Return (X, Y) of the center of cell containing provided text 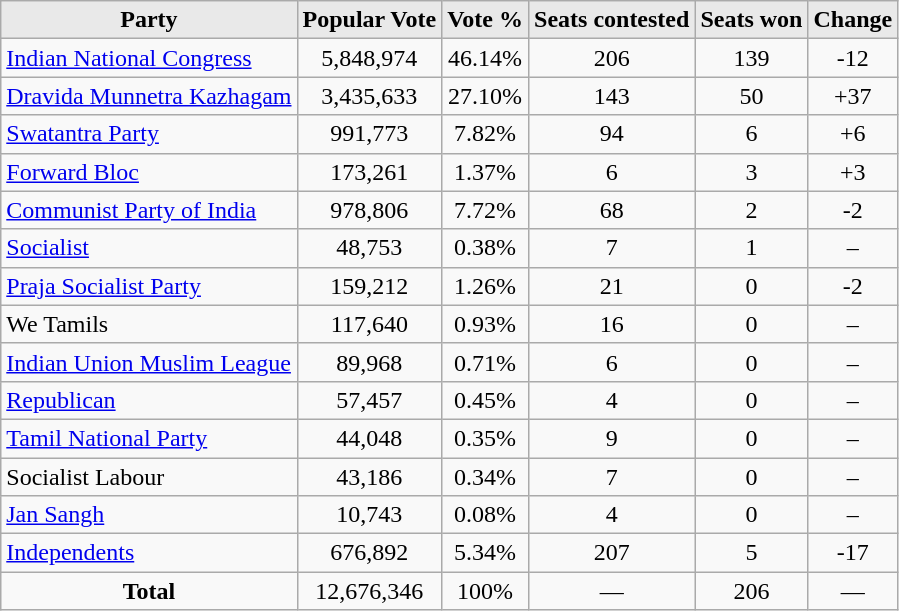
117,640 (370, 324)
0.34% (486, 477)
10,743 (370, 515)
Jan Sangh (149, 515)
1 (752, 248)
48,753 (370, 248)
Popular Vote (370, 20)
Tamil National Party (149, 438)
44,048 (370, 438)
100% (486, 591)
Republican (149, 400)
68 (612, 210)
676,892 (370, 553)
0.93% (486, 324)
159,212 (370, 286)
89,968 (370, 362)
Seats won (752, 20)
+37 (853, 96)
991,773 (370, 134)
1.26% (486, 286)
5,848,974 (370, 58)
173,261 (370, 172)
7.82% (486, 134)
Seats contested (612, 20)
5 (752, 553)
Party (149, 20)
0.45% (486, 400)
27.10% (486, 96)
Communist Party of India (149, 210)
43,186 (370, 477)
57,457 (370, 400)
Change (853, 20)
139 (752, 58)
1.37% (486, 172)
Independents (149, 553)
9 (612, 438)
0.35% (486, 438)
0.71% (486, 362)
3,435,633 (370, 96)
Vote % (486, 20)
-12 (853, 58)
16 (612, 324)
Praja Socialist Party (149, 286)
0.08% (486, 515)
94 (612, 134)
2 (752, 210)
Dravida Munnetra Kazhagam (149, 96)
Socialist Labour (149, 477)
3 (752, 172)
We Tamils (149, 324)
0.38% (486, 248)
5.34% (486, 553)
Total (149, 591)
Swatantra Party (149, 134)
143 (612, 96)
50 (752, 96)
Indian National Congress (149, 58)
Socialist (149, 248)
-17 (853, 553)
Forward Bloc (149, 172)
Indian Union Muslim League (149, 362)
46.14% (486, 58)
+6 (853, 134)
12,676,346 (370, 591)
21 (612, 286)
207 (612, 553)
+3 (853, 172)
7.72% (486, 210)
978,806 (370, 210)
